From the cell containing the given text, extract its center point as [x, y] coordinate. 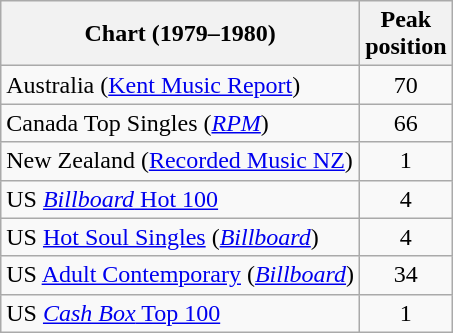
US Hot Soul Singles (Billboard) [180, 237]
66 [406, 123]
New Zealand (Recorded Music NZ) [180, 161]
34 [406, 275]
US Adult Contemporary (Billboard) [180, 275]
US Cash Box Top 100 [180, 313]
Australia (Kent Music Report) [180, 85]
US Billboard Hot 100 [180, 199]
70 [406, 85]
Chart (1979–1980) [180, 34]
Canada Top Singles (RPM) [180, 123]
Peakposition [406, 34]
